Determine the [X, Y] coordinate at the center of the cell enclosing the given text.  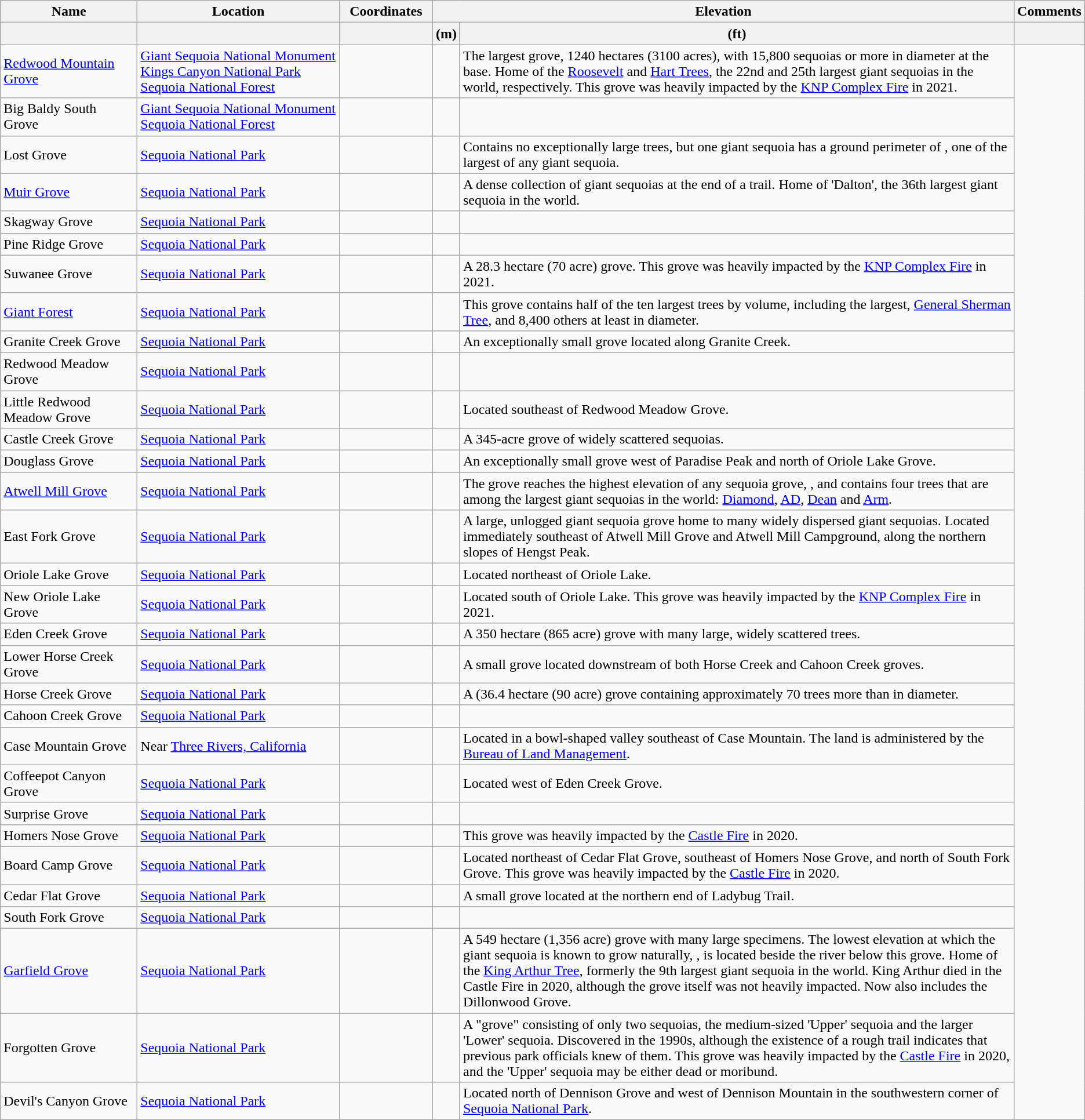
Located north of Dennison Grove and west of Dennison Mountain in the southwestern corner of Sequoia National Park. [737, 1101]
Giant Forest [69, 312]
Lost Grove [69, 154]
Castle Creek Grove [69, 439]
Pine Ridge Grove [69, 244]
(ft) [737, 34]
Atwell Mill Grove [69, 492]
A dense collection of giant sequoias at the end of a trail. Home of 'Dalton', the 36th largest giant sequoia in the world. [737, 192]
An exceptionally small grove west of Paradise Peak and north of Oriole Lake Grove. [737, 461]
A (36.4 hectare (90 acre) grove containing approximately 70 trees more than in diameter. [737, 694]
This grove was heavily impacted by the Castle Fire in 2020. [737, 835]
A 345-acre grove of widely scattered sequoias. [737, 439]
Suwanee Grove [69, 274]
A 350 hectare (865 acre) grove with many large, widely scattered trees. [737, 634]
Eden Creek Grove [69, 634]
Giant Sequoia National MonumentKings Canyon National ParkSequoia National Forest [239, 71]
An exceptionally small grove located along Granite Creek. [737, 341]
Granite Creek Grove [69, 341]
Located south of Oriole Lake. This grove was heavily impacted by the KNP Complex Fire in 2021. [737, 604]
Located in a bowl-shaped valley southeast of Case Mountain. The land is administered by the Bureau of Land Management. [737, 746]
Cedar Flat Grove [69, 896]
Redwood Mountain Grove [69, 71]
Located west of Eden Creek Grove. [737, 784]
South Fork Grove [69, 918]
Coordinates [386, 12]
Case Mountain Grove [69, 746]
Muir Grove [69, 192]
Located northeast of Oriole Lake. [737, 574]
Comments [1050, 12]
Near Three Rivers, California [239, 746]
Contains no exceptionally large trees, but one giant sequoia has a ground perimeter of , one of the largest of any giant sequoia. [737, 154]
Located southeast of Redwood Meadow Grove. [737, 409]
Horse Creek Grove [69, 694]
Name [69, 12]
Surprise Grove [69, 813]
Garfield Grove [69, 971]
Skagway Grove [69, 222]
Big Baldy South Grove [69, 117]
Devil's Canyon Grove [69, 1101]
This grove contains half of the ten largest trees by volume, including the largest, General Sherman Tree, and 8,400 others at least in diameter. [737, 312]
Lower Horse Creek Grove [69, 664]
Homers Nose Grove [69, 835]
Douglass Grove [69, 461]
Little Redwood Meadow Grove [69, 409]
Board Camp Grove [69, 865]
Oriole Lake Grove [69, 574]
New Oriole Lake Grove [69, 604]
Redwood Meadow Grove [69, 371]
Elevation [723, 12]
A small grove located downstream of both Horse Creek and Cahoon Creek groves. [737, 664]
Cahoon Creek Grove [69, 716]
East Fork Grove [69, 537]
Coffeepot Canyon Grove [69, 784]
A small grove located at the northern end of Ladybug Trail. [737, 896]
Forgotten Grove [69, 1048]
A 28.3 hectare (70 acre) grove. This grove was heavily impacted by the KNP Complex Fire in 2021. [737, 274]
Giant Sequoia National MonumentSequoia National Forest [239, 117]
(m) [446, 34]
Location [239, 12]
